For the text-containing cell, return its midpoint in [X, Y] coordinate format. 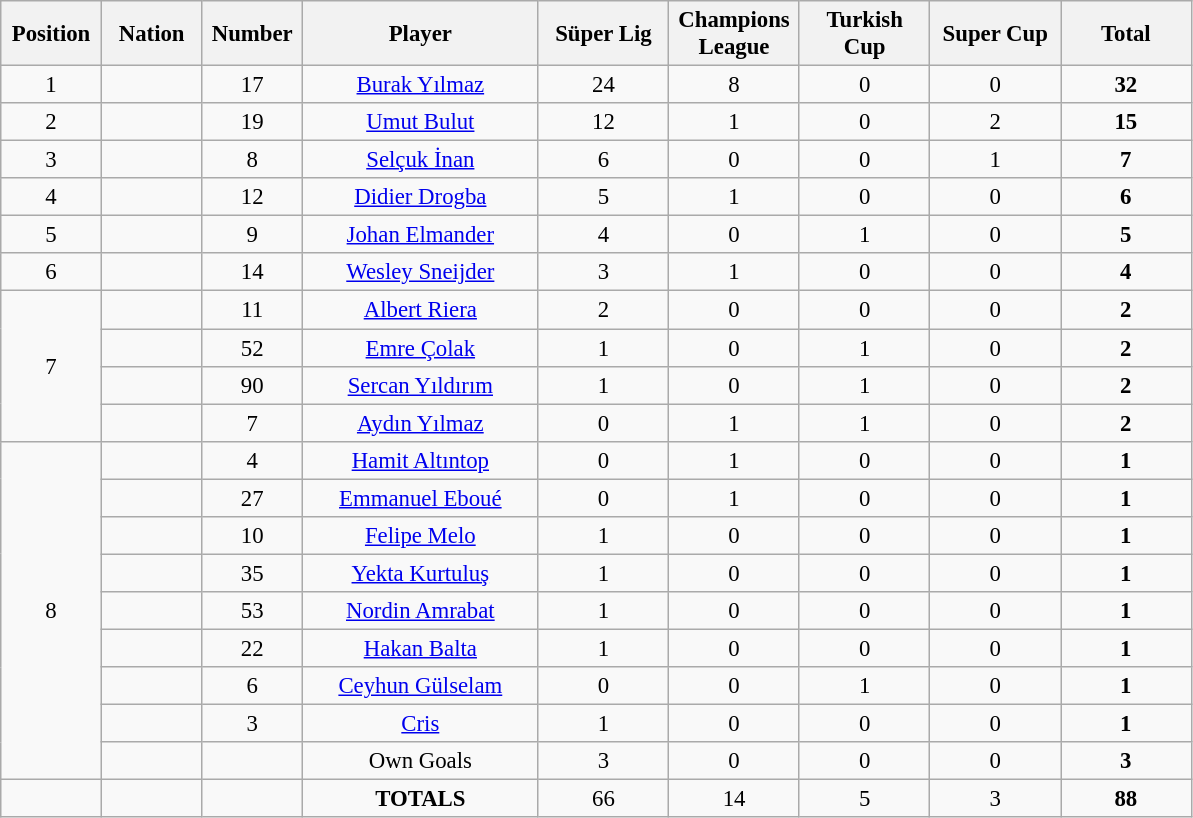
Champions League [734, 34]
Albert Riera [421, 310]
Emmanuel Eboué [421, 498]
Umut Bulut [421, 122]
19 [252, 122]
Hakan Balta [421, 648]
66 [604, 799]
Süper Lig [604, 34]
53 [252, 611]
Aydın Yılmaz [421, 423]
32 [1126, 85]
9 [252, 235]
Emre Çolak [421, 348]
24 [604, 85]
Cris [421, 724]
Yekta Kurtuluş [421, 573]
Turkish Cup [864, 34]
11 [252, 310]
Hamit Altıntop [421, 460]
Player [421, 34]
Number [252, 34]
52 [252, 348]
35 [252, 573]
Sercan Yıldırım [421, 385]
Johan Elmander [421, 235]
10 [252, 536]
27 [252, 498]
Didier Drogba [421, 197]
Super Cup [996, 34]
22 [252, 648]
Position [52, 34]
TOTALS [421, 799]
17 [252, 85]
Nation [152, 34]
Felipe Melo [421, 536]
Nordin Amrabat [421, 611]
Own Goals [421, 761]
Ceyhun Gülselam [421, 686]
Wesley Sneijder [421, 273]
15 [1126, 122]
Total [1126, 34]
88 [1126, 799]
Burak Yılmaz [421, 85]
90 [252, 385]
Selçuk İnan [421, 160]
